Scan for the cell matching the given text and deliver its (X, Y) coordinate at center. 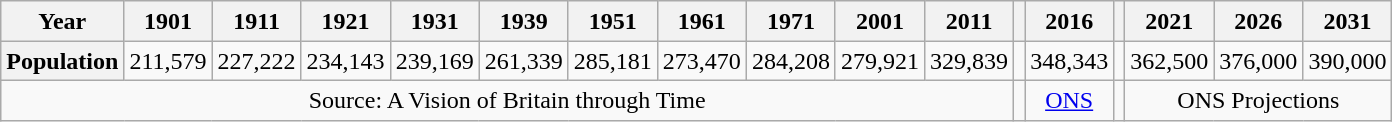
ONS (1070, 100)
285,181 (612, 61)
Year (62, 21)
Source: A Vision of Britain through Time (508, 100)
1931 (434, 21)
390,000 (1348, 61)
1961 (702, 21)
Population (62, 61)
227,222 (256, 61)
1951 (612, 21)
1901 (168, 21)
1911 (256, 21)
234,143 (346, 61)
376,000 (1258, 61)
1971 (790, 21)
2016 (1070, 21)
1921 (346, 21)
1939 (524, 21)
2021 (1170, 21)
ONS Projections (1258, 100)
279,921 (880, 61)
2031 (1348, 21)
284,208 (790, 61)
273,470 (702, 61)
329,839 (970, 61)
211,579 (168, 61)
2011 (970, 21)
261,339 (524, 61)
348,343 (1070, 61)
362,500 (1170, 61)
2001 (880, 21)
239,169 (434, 61)
2026 (1258, 21)
